Find where the given text appears and provide that cell's center as (X, Y) coordinate. 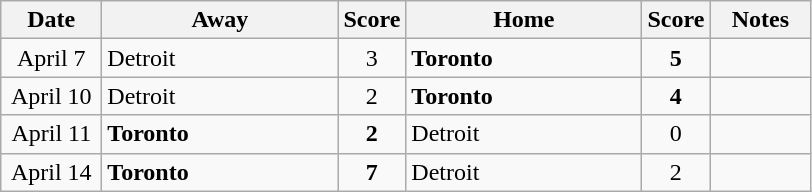
April 14 (52, 172)
4 (676, 96)
5 (676, 58)
7 (372, 172)
Home (524, 20)
0 (676, 134)
Date (52, 20)
Away (220, 20)
Notes (760, 20)
3 (372, 58)
April 11 (52, 134)
April 7 (52, 58)
April 10 (52, 96)
